Find where the given text appears and provide that cell's center as (X, Y) coordinate. 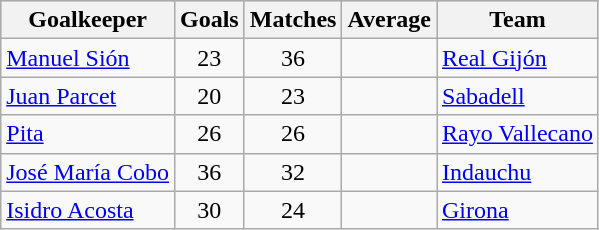
Goalkeeper (88, 20)
Matches (293, 20)
30 (209, 210)
Manuel Sión (88, 58)
32 (293, 172)
Goals (209, 20)
Indauchu (517, 172)
Girona (517, 210)
José María Cobo (88, 172)
Real Gijón (517, 58)
Team (517, 20)
20 (209, 96)
24 (293, 210)
Average (390, 20)
Juan Parcet (88, 96)
Isidro Acosta (88, 210)
Rayo Vallecano (517, 134)
Sabadell (517, 96)
Pita (88, 134)
